Identify which cell holds the provided text, then report its [x, y] central coordinate. 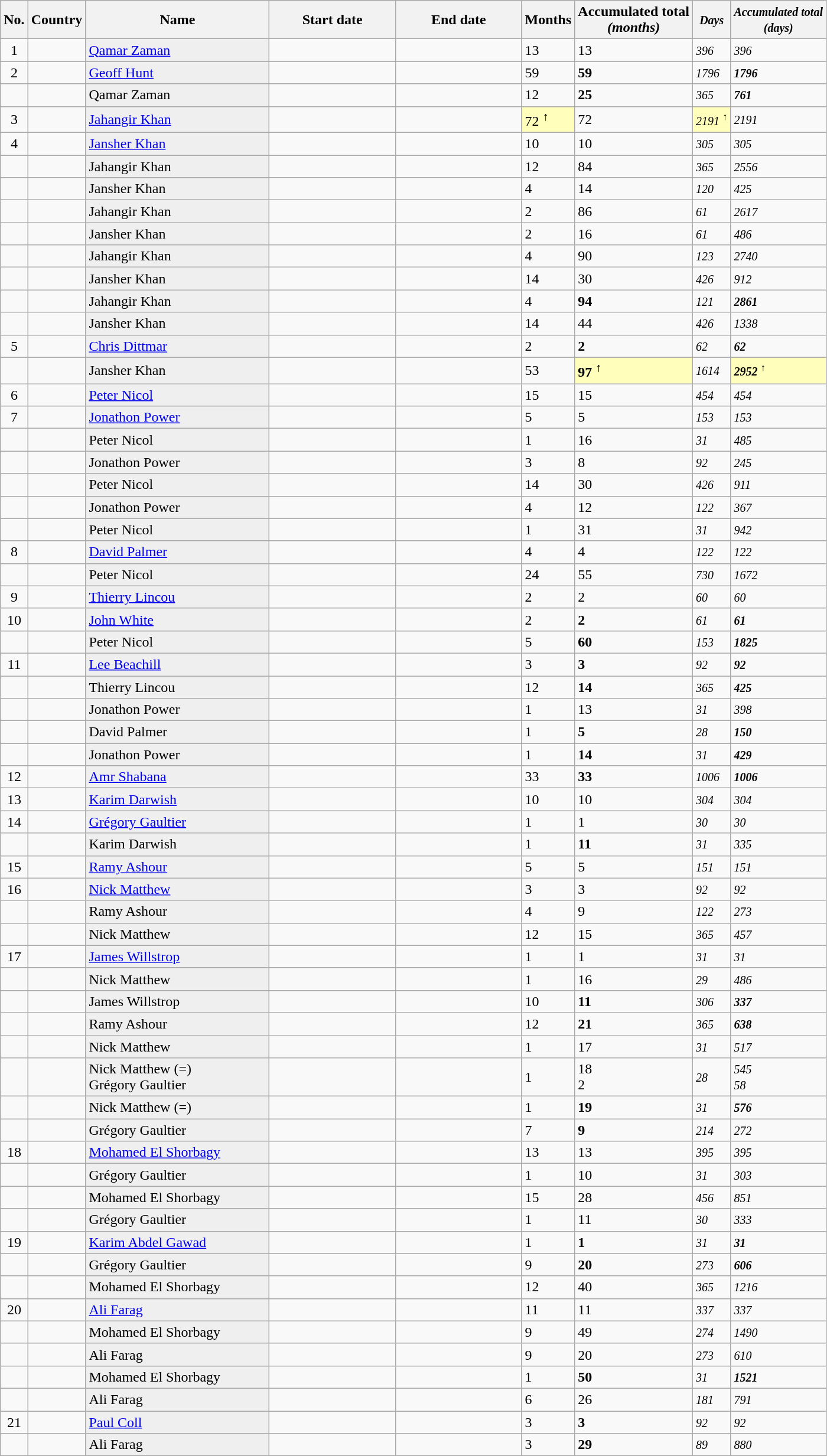
Paul Coll [177, 1422]
72 [634, 119]
25 [634, 95]
730 [712, 574]
1216 [779, 1287]
335 [779, 844]
No. [14, 20]
1672 [779, 574]
485 [779, 440]
272 [779, 1130]
90 [634, 256]
761 [779, 95]
2556 [779, 167]
Nick Matthew (=)Grégory Gaultier [177, 1077]
274 [712, 1332]
398 [779, 710]
911 [779, 485]
2952 ↑ [779, 371]
Chris Dittmar [177, 346]
Months [548, 20]
1521 [779, 1377]
610 [779, 1354]
2861 [779, 301]
120 [712, 189]
26 [634, 1399]
50 [634, 1377]
214 [712, 1130]
1490 [779, 1332]
40 [634, 1287]
97 ↑ [634, 371]
Karim Abdel Gawad [177, 1242]
517 [779, 1047]
123 [712, 256]
912 [779, 279]
456 [712, 1197]
851 [779, 1197]
2191 [779, 119]
24 [548, 574]
Amr Shabana [177, 777]
333 [779, 1220]
121 [712, 301]
89 [712, 1445]
53 [548, 371]
86 [634, 211]
Accumulated total(months) [634, 20]
1825 [779, 642]
367 [779, 507]
1338 [779, 324]
Country [57, 20]
John White [177, 619]
638 [779, 1024]
181 [712, 1399]
72 ↑ [548, 119]
49 [634, 1332]
End date [459, 20]
94 [634, 301]
457 [779, 934]
Start date [333, 20]
84 [634, 167]
55 [634, 574]
942 [779, 530]
Accumulated total(days) [779, 20]
Nick Matthew (=) [177, 1108]
306 [712, 1001]
54558 [779, 1077]
429 [779, 755]
576 [779, 1108]
1614 [712, 371]
18 [14, 1153]
Name [177, 20]
606 [779, 1265]
Days [712, 20]
44 [634, 324]
303 [779, 1175]
245 [779, 462]
150 [779, 732]
880 [779, 1445]
2191 ↑ [712, 119]
2617 [779, 211]
791 [779, 1399]
Geoff Hunt [177, 73]
182 [634, 1077]
2740 [779, 256]
Lee Beachill [177, 664]
